Search for the cell housing the specified text and yield its [x, y] center coordinate. 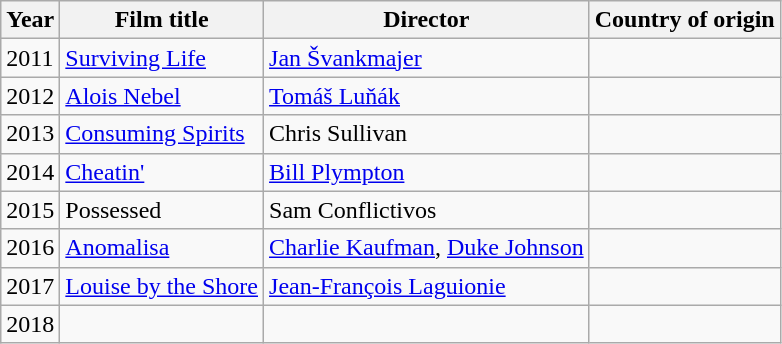
Louise by the Shore [162, 286]
Film title [162, 20]
Jean-François Laguionie [427, 286]
2013 [30, 134]
2016 [30, 248]
Charlie Kaufman, Duke Johnson [427, 248]
2014 [30, 172]
Jan Švankmajer [427, 58]
2017 [30, 286]
Tomáš Luňák [427, 96]
Surviving Life [162, 58]
Cheatin' [162, 172]
2012 [30, 96]
Sam Conflictivos [427, 210]
Year [30, 20]
2018 [30, 324]
Consuming Spirits [162, 134]
Country of origin [684, 20]
2015 [30, 210]
Possessed [162, 210]
Anomalisa [162, 248]
Alois Nebel [162, 96]
Director [427, 20]
Bill Plympton [427, 172]
Chris Sullivan [427, 134]
2011 [30, 58]
